Pinpoint the cell where the given text exists, returning its (X, Y) midpoint coordinate. 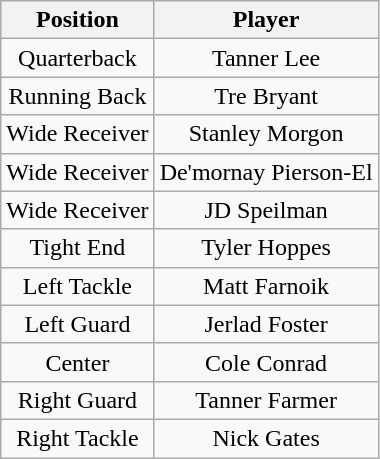
Running Back (78, 96)
Position (78, 20)
JD Speilman (266, 210)
Nick Gates (266, 438)
Right Tackle (78, 438)
De'mornay Pierson-El (266, 172)
Right Guard (78, 400)
Stanley Morgon (266, 134)
Matt Farnoik (266, 286)
Tre Bryant (266, 96)
Tanner Farmer (266, 400)
Left Tackle (78, 286)
Tight End (78, 248)
Player (266, 20)
Tyler Hoppes (266, 248)
Tanner Lee (266, 58)
Left Guard (78, 324)
Quarterback (78, 58)
Center (78, 362)
Jerlad Foster (266, 324)
Cole Conrad (266, 362)
